Identify which cell holds the provided text, then report its [X, Y] central coordinate. 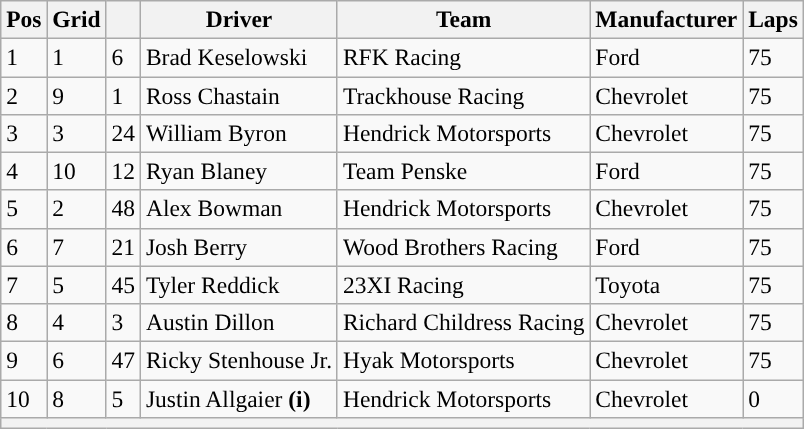
45 [123, 285]
24 [123, 133]
0 [774, 398]
Driver [238, 19]
Toyota [666, 285]
Pos [24, 19]
21 [123, 247]
Ryan Blaney [238, 171]
Team [463, 19]
Brad Keselowski [238, 57]
12 [123, 171]
Grid [76, 19]
Laps [774, 19]
Team Penske [463, 171]
Ricky Stenhouse Jr. [238, 360]
Tyler Reddick [238, 285]
23XI Racing [463, 285]
Josh Berry [238, 247]
Austin Dillon [238, 322]
Hyak Motorsports [463, 360]
Justin Allgaier (i) [238, 398]
Alex Bowman [238, 209]
Wood Brothers Racing [463, 247]
47 [123, 360]
William Byron [238, 133]
Ross Chastain [238, 95]
48 [123, 209]
Trackhouse Racing [463, 95]
Richard Childress Racing [463, 322]
Manufacturer [666, 19]
RFK Racing [463, 57]
